From the cell containing the given text, extract its center point as [x, y] coordinate. 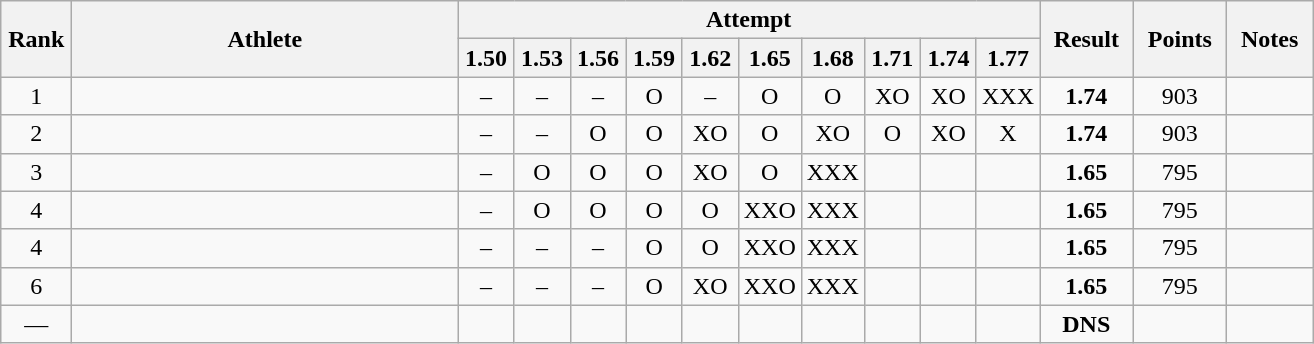
X [1008, 134]
6 [36, 286]
1.77 [1008, 58]
3 [36, 172]
Result [1087, 39]
Notes [1270, 39]
DNS [1087, 324]
1.59 [654, 58]
Points [1180, 39]
1 [36, 96]
2 [36, 134]
1.50 [486, 58]
1.53 [542, 58]
1.56 [598, 58]
— [36, 324]
1.71 [892, 58]
1.68 [832, 58]
1.62 [710, 58]
Athlete [265, 39]
Attempt [749, 20]
Rank [36, 39]
